For the text-containing cell, return its midpoint in (X, Y) coordinate format. 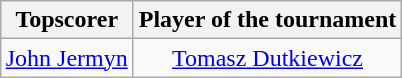
Topscorer (66, 20)
John Jermyn (66, 58)
Tomasz Dutkiewicz (268, 58)
Player of the tournament (268, 20)
